Detect which cell encompasses the target text, then output its [X, Y] center coordinate. 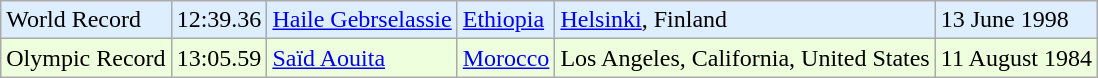
Haile Gebrselassie [362, 20]
13:05.59 [219, 58]
Los Angeles, California, United States [745, 58]
Helsinki, Finland [745, 20]
Morocco [506, 58]
Ethiopia [506, 20]
Olympic Record [86, 58]
11 August 1984 [1016, 58]
Saïd Aouita [362, 58]
12:39.36 [219, 20]
13 June 1998 [1016, 20]
World Record [86, 20]
